Find where the given text appears and provide that cell's center as [x, y] coordinate. 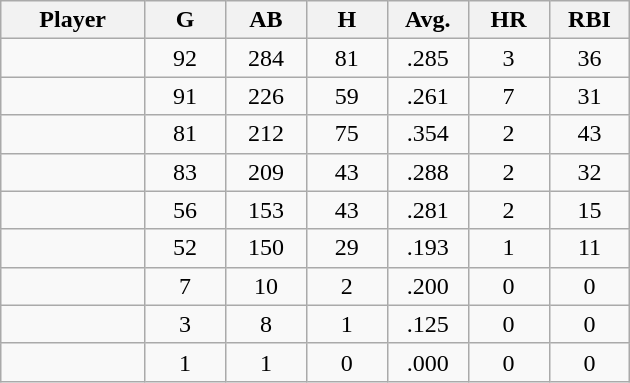
.200 [428, 286]
15 [590, 210]
Avg. [428, 20]
G [186, 20]
209 [266, 172]
56 [186, 210]
8 [266, 324]
Player [73, 20]
RBI [590, 20]
H [346, 20]
92 [186, 58]
.261 [428, 96]
153 [266, 210]
32 [590, 172]
.354 [428, 134]
284 [266, 58]
36 [590, 58]
AB [266, 20]
75 [346, 134]
226 [266, 96]
11 [590, 248]
150 [266, 248]
59 [346, 96]
10 [266, 286]
52 [186, 248]
.288 [428, 172]
31 [590, 96]
HR [508, 20]
.000 [428, 362]
.193 [428, 248]
.281 [428, 210]
29 [346, 248]
.285 [428, 58]
.125 [428, 324]
212 [266, 134]
83 [186, 172]
91 [186, 96]
